Provide the (X, Y) coordinate of the cell's center where the given text is located.  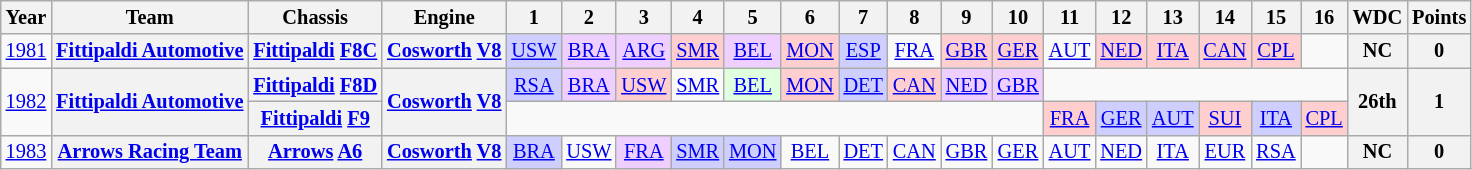
26th (1378, 102)
1981 (26, 51)
6 (810, 17)
7 (864, 17)
Fittipaldi F8D (315, 85)
Chassis (315, 17)
Arrows Racing Team (150, 152)
Engine (444, 17)
ESP (864, 51)
1983 (26, 152)
EUR (1226, 152)
Arrows A6 (315, 152)
5 (752, 17)
9 (967, 17)
WDC (1378, 17)
15 (1276, 17)
ARG (644, 51)
16 (1324, 17)
14 (1226, 17)
4 (698, 17)
10 (1018, 17)
Fittipaldi F8C (315, 51)
8 (914, 17)
1982 (26, 102)
Points (1439, 17)
12 (1121, 17)
11 (1070, 17)
13 (1173, 17)
SUI (1226, 118)
2 (588, 17)
Team (150, 17)
Year (26, 17)
Fittipaldi F9 (315, 118)
3 (644, 17)
